Detect which cell encompasses the target text, then output its [X, Y] center coordinate. 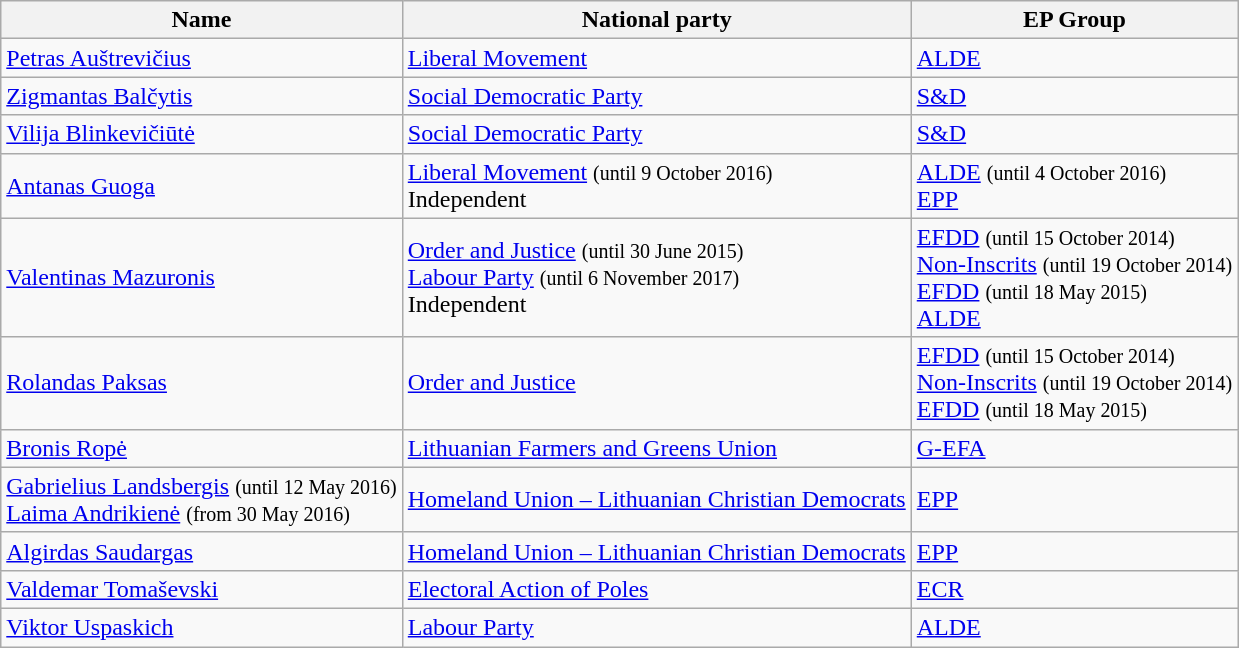
National party [656, 20]
Petras Auštrevičius [202, 58]
Electoral Action of Poles [656, 589]
Liberal Movement (until 9 October 2016) Independent [656, 186]
Vilija Blinkevičiūtė [202, 134]
Rolandas Paksas [202, 383]
EP Group [1074, 20]
Antanas Guoga [202, 186]
Name [202, 20]
ALDE (until 4 October 2016) EPP [1074, 186]
Viktor Uspaskich [202, 627]
Valdemar Tomaševski [202, 589]
Algirdas Saudargas [202, 551]
Bronis Ropė [202, 448]
EFDD (until 15 October 2014) Non-Inscrits (until 19 October 2014) EFDD (until 18 May 2015) ALDE [1074, 278]
Order and Justice (until 30 June 2015) Labour Party (until 6 November 2017) Independent [656, 278]
Zigmantas Balčytis [202, 96]
ECR [1074, 589]
G-EFA [1074, 448]
Valentinas Mazuronis [202, 278]
Gabrielius Landsbergis (until 12 May 2016) Laima Andrikienė (from 30 May 2016) [202, 500]
EFDD (until 15 October 2014) Non-Inscrits (until 19 October 2014) EFDD (until 18 May 2015) [1074, 383]
Labour Party [656, 627]
Liberal Movement [656, 58]
Order and Justice [656, 383]
Lithuanian Farmers and Greens Union [656, 448]
